From the cell containing the given text, extract its center point as (X, Y) coordinate. 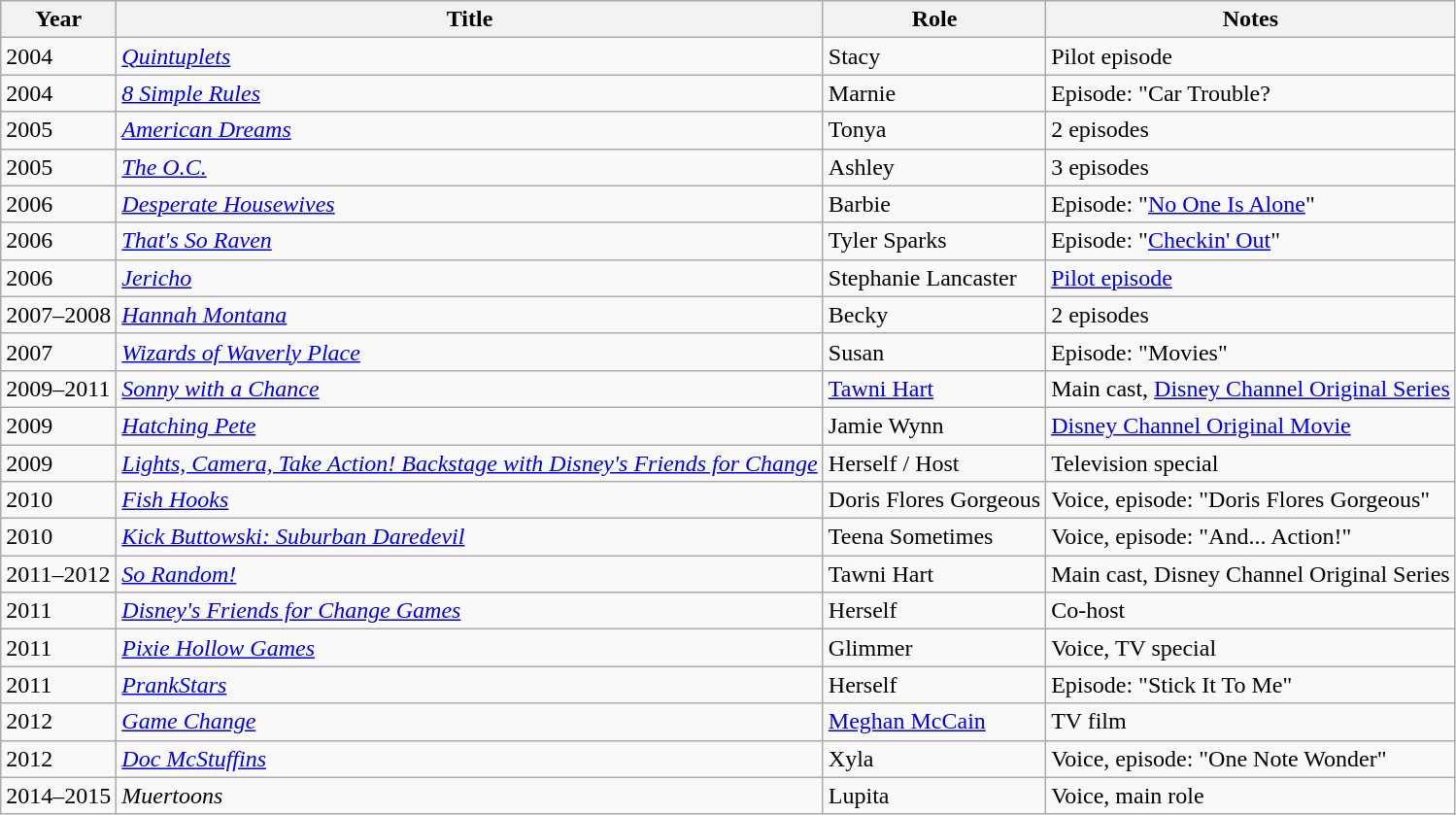
Lights, Camera, Take Action! Backstage with Disney's Friends for Change (470, 463)
Jamie Wynn (934, 425)
Voice, episode: "And... Action!" (1251, 537)
American Dreams (470, 130)
Television special (1251, 463)
TV film (1251, 722)
8 Simple Rules (470, 93)
Game Change (470, 722)
Jericho (470, 278)
The O.C. (470, 167)
Xyla (934, 759)
Meghan McCain (934, 722)
Muertoons (470, 796)
2007 (58, 352)
Episode: "Movies" (1251, 352)
Voice, episode: "Doris Flores Gorgeous" (1251, 500)
Disney's Friends for Change Games (470, 611)
Marnie (934, 93)
Doc McStuffins (470, 759)
2007–2008 (58, 315)
2009–2011 (58, 389)
Voice, TV special (1251, 648)
Year (58, 19)
So Random! (470, 574)
Notes (1251, 19)
Voice, main role (1251, 796)
Stacy (934, 56)
That's So Raven (470, 241)
Fish Hooks (470, 500)
Glimmer (934, 648)
Episode: "Checkin' Out" (1251, 241)
Stephanie Lancaster (934, 278)
Wizards of Waverly Place (470, 352)
Pixie Hollow Games (470, 648)
Episode: "No One Is Alone" (1251, 204)
Lupita (934, 796)
Tyler Sparks (934, 241)
Herself / Host (934, 463)
Sonny with a Chance (470, 389)
Co-host (1251, 611)
Susan (934, 352)
Doris Flores Gorgeous (934, 500)
Desperate Housewives (470, 204)
PrankStars (470, 685)
Teena Sometimes (934, 537)
Hatching Pete (470, 425)
Kick Buttowski: Suburban Daredevil (470, 537)
3 episodes (1251, 167)
Barbie (934, 204)
Episode: "Stick It To Me" (1251, 685)
Episode: "Car Trouble? (1251, 93)
Becky (934, 315)
Role (934, 19)
Hannah Montana (470, 315)
2014–2015 (58, 796)
Ashley (934, 167)
Disney Channel Original Movie (1251, 425)
Quintuplets (470, 56)
2011–2012 (58, 574)
Voice, episode: "One Note Wonder" (1251, 759)
Tonya (934, 130)
Title (470, 19)
